Identify which cell holds the provided text, then report its (X, Y) central coordinate. 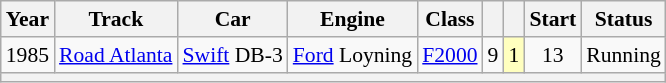
Swift DB-3 (232, 55)
Status (623, 19)
Class (450, 19)
1 (514, 55)
Car (232, 19)
Ford Loyning (352, 55)
Year (28, 19)
1985 (28, 55)
Engine (352, 19)
F2000 (450, 55)
Road Atlanta (116, 55)
Running (623, 55)
9 (494, 55)
Start (552, 19)
13 (552, 55)
Track (116, 19)
